Scan for the cell matching the given text and deliver its [X, Y] coordinate at center. 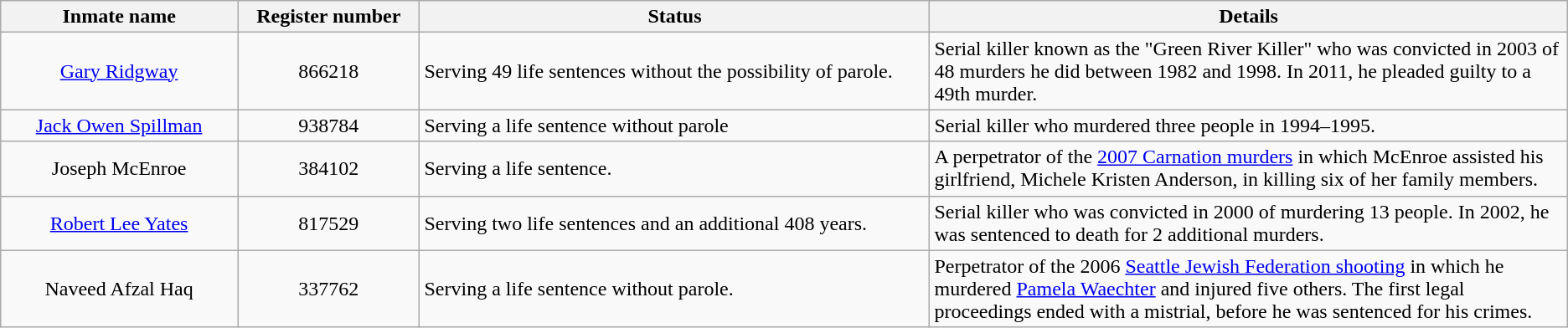
Serial killer who murdered three people in 1994–1995. [1248, 126]
Serving a life sentence without parole. [675, 289]
Status [675, 17]
817529 [328, 223]
Gary Ridgway [119, 71]
866218 [328, 71]
Serial killer who was convicted in 2000 of murdering 13 people. In 2002, he was sentenced to death for 2 additional murders. [1248, 223]
Register number [328, 17]
Serving a life sentence. [675, 169]
Robert Lee Yates [119, 223]
Naveed Afzal Haq [119, 289]
Serving a life sentence without parole [675, 126]
384102 [328, 169]
Jack Owen Spillman [119, 126]
Serving 49 life sentences without the possibility of parole. [675, 71]
938784 [328, 126]
337762 [328, 289]
A perpetrator of the 2007 Carnation murders in which McEnroe assisted his girlfriend, Michele Kristen Anderson, in killing six of her family members. [1248, 169]
Inmate name [119, 17]
Joseph McEnroe [119, 169]
Serving two life sentences and an additional 408 years. [675, 223]
Details [1248, 17]
